Extract the [X, Y] coordinate from the center of the cell holding the provided text.  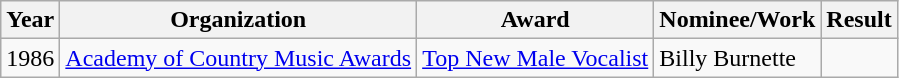
Top New Male Vocalist [536, 58]
Organization [238, 20]
Award [536, 20]
Academy of Country Music Awards [238, 58]
Result [859, 20]
Billy Burnette [738, 58]
1986 [30, 58]
Nominee/Work [738, 20]
Year [30, 20]
